Output the [x, y] coordinate of the center of the cell containing the given text.  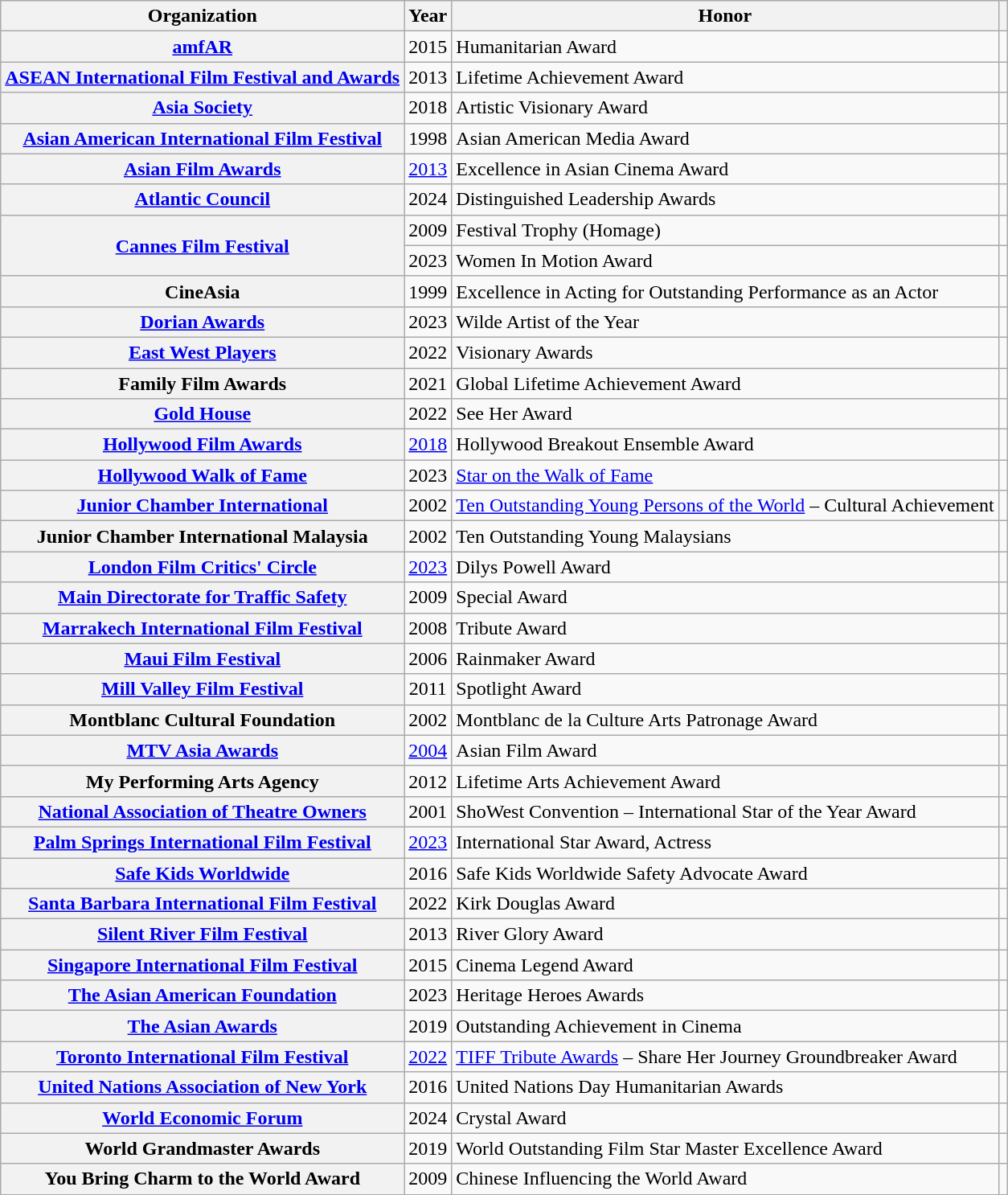
Palm Springs International Film Festival [203, 842]
Mill Valley Film Festival [203, 689]
Excellence in Asian Cinema Award [725, 169]
2021 [428, 384]
Marrakech International Film Festival [203, 628]
Asian American Media Award [725, 138]
Artistic Visionary Award [725, 108]
CineAsia [203, 291]
See Her Award [725, 414]
Visionary Awards [725, 352]
Hollywood Walk of Fame [203, 475]
Chinese Influencing the World Award [725, 1179]
Junior Chamber International [203, 506]
Festival Trophy (Homage) [725, 230]
Asia Society [203, 108]
Global Lifetime Achievement Award [725, 384]
Santa Barbara International Film Festival [203, 904]
amfAR [203, 47]
Spotlight Award [725, 689]
Maui Film Festival [203, 659]
Main Directorate for Traffic Safety [203, 597]
Women In Motion Award [725, 261]
ShoWest Convention – International Star of the Year Award [725, 811]
ASEAN International Film Festival and Awards [203, 77]
Lifetime Arts Achievement Award [725, 781]
World Outstanding Film Star Master Excellence Award [725, 1148]
United Nations Day Humanitarian Awards [725, 1087]
TIFF Tribute Awards – Share Her Journey Groundbreaker Award [725, 1057]
Heritage Heroes Awards [725, 996]
Asian American International Film Festival [203, 138]
Cannes Film Festival [203, 245]
Star on the Walk of Fame [725, 475]
Cinema Legend Award [725, 965]
Crystal Award [725, 1118]
2012 [428, 781]
Dorian Awards [203, 322]
Junior Chamber International Malaysia [203, 536]
Dilys Powell Award [725, 567]
Safe Kids Worldwide Safety Advocate Award [725, 873]
Toronto International Film Festival [203, 1057]
National Association of Theatre Owners [203, 811]
Montblanc Cultural Foundation [203, 720]
River Glory Award [725, 934]
Outstanding Achievement in Cinema [725, 1026]
World Economic Forum [203, 1118]
Hollywood Film Awards [203, 445]
The Asian American Foundation [203, 996]
Wilde Artist of the Year [725, 322]
Organization [203, 16]
Hollywood Breakout Ensemble Award [725, 445]
1999 [428, 291]
2011 [428, 689]
2006 [428, 659]
World Grandmaster Awards [203, 1148]
Montblanc de la Culture Arts Patronage Award [725, 720]
2008 [428, 628]
Kirk Douglas Award [725, 904]
Excellence in Acting for Outstanding Performance as an Actor [725, 291]
Distinguished Leadership Awards [725, 199]
Tribute Award [725, 628]
East West Players [203, 352]
2001 [428, 811]
Honor [725, 16]
Safe Kids Worldwide [203, 873]
2004 [428, 750]
Year [428, 16]
Asian Film Award [725, 750]
Asian Film Awards [203, 169]
The Asian Awards [203, 1026]
United Nations Association of New York [203, 1087]
Silent River Film Festival [203, 934]
Gold House [203, 414]
MTV Asia Awards [203, 750]
Singapore International Film Festival [203, 965]
Ten Outstanding Young Malaysians [725, 536]
Humanitarian Award [725, 47]
My Performing Arts Agency [203, 781]
Lifetime Achievement Award [725, 77]
You Bring Charm to the World Award [203, 1179]
Special Award [725, 597]
Ten Outstanding Young Persons of the World – Cultural Achievement [725, 506]
International Star Award, Actress [725, 842]
Family Film Awards [203, 384]
Atlantic Council [203, 199]
1998 [428, 138]
Rainmaker Award [725, 659]
London Film Critics' Circle [203, 567]
